Extract the (X, Y) coordinate from the center of the cell holding the provided text.  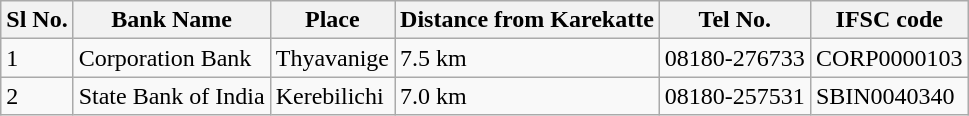
Kerebilichi (332, 96)
CORP0000103 (889, 58)
Tel No. (734, 20)
Place (332, 20)
SBIN0040340 (889, 96)
Sl No. (37, 20)
Corporation Bank (172, 58)
08180-276733 (734, 58)
1 (37, 58)
Thyavanige (332, 58)
7.0 km (528, 96)
7.5 km (528, 58)
2 (37, 96)
Bank Name (172, 20)
State Bank of India (172, 96)
08180-257531 (734, 96)
Distance from Karekatte (528, 20)
IFSC code (889, 20)
